Find where the given text appears and provide that cell's center as (X, Y) coordinate. 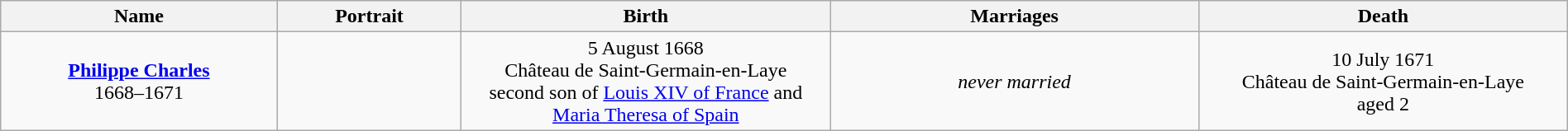
Birth (646, 16)
never married (1015, 81)
10 July 1671Château de Saint-Germain-en-Layeaged 2 (1383, 81)
5 August 1668Château de Saint-Germain-en-Layesecond son of Louis XIV of France and Maria Theresa of Spain (646, 81)
Name (139, 16)
Philippe Charles1668–1671 (139, 81)
Death (1383, 16)
Marriages (1015, 16)
Portrait (369, 16)
